Find where the given text appears and provide that cell's center as (x, y) coordinate. 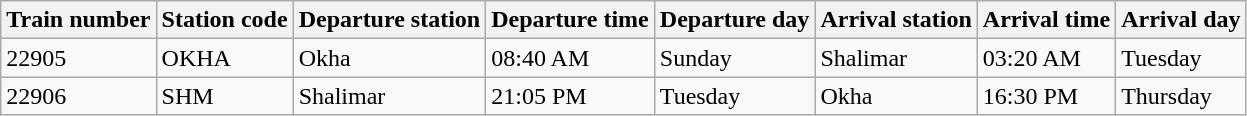
OKHA (224, 58)
SHM (224, 96)
Departure time (570, 20)
Station code (224, 20)
Departure station (390, 20)
Arrival station (896, 20)
Sunday (734, 58)
22905 (78, 58)
16:30 PM (1046, 96)
Departure day (734, 20)
08:40 AM (570, 58)
21:05 PM (570, 96)
Arrival time (1046, 20)
Arrival day (1181, 20)
Thursday (1181, 96)
Train number (78, 20)
22906 (78, 96)
03:20 AM (1046, 58)
